Output the (x, y) coordinate of the center of the cell containing the given text.  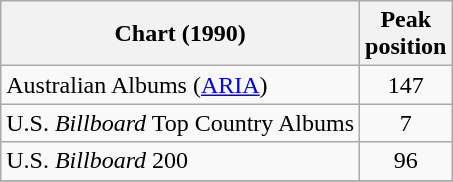
Australian Albums (ARIA) (180, 85)
Peakposition (406, 34)
U.S. Billboard 200 (180, 161)
147 (406, 85)
7 (406, 123)
U.S. Billboard Top Country Albums (180, 123)
Chart (1990) (180, 34)
96 (406, 161)
